Extract the [x, y] coordinate from the center of the cell holding the provided text.  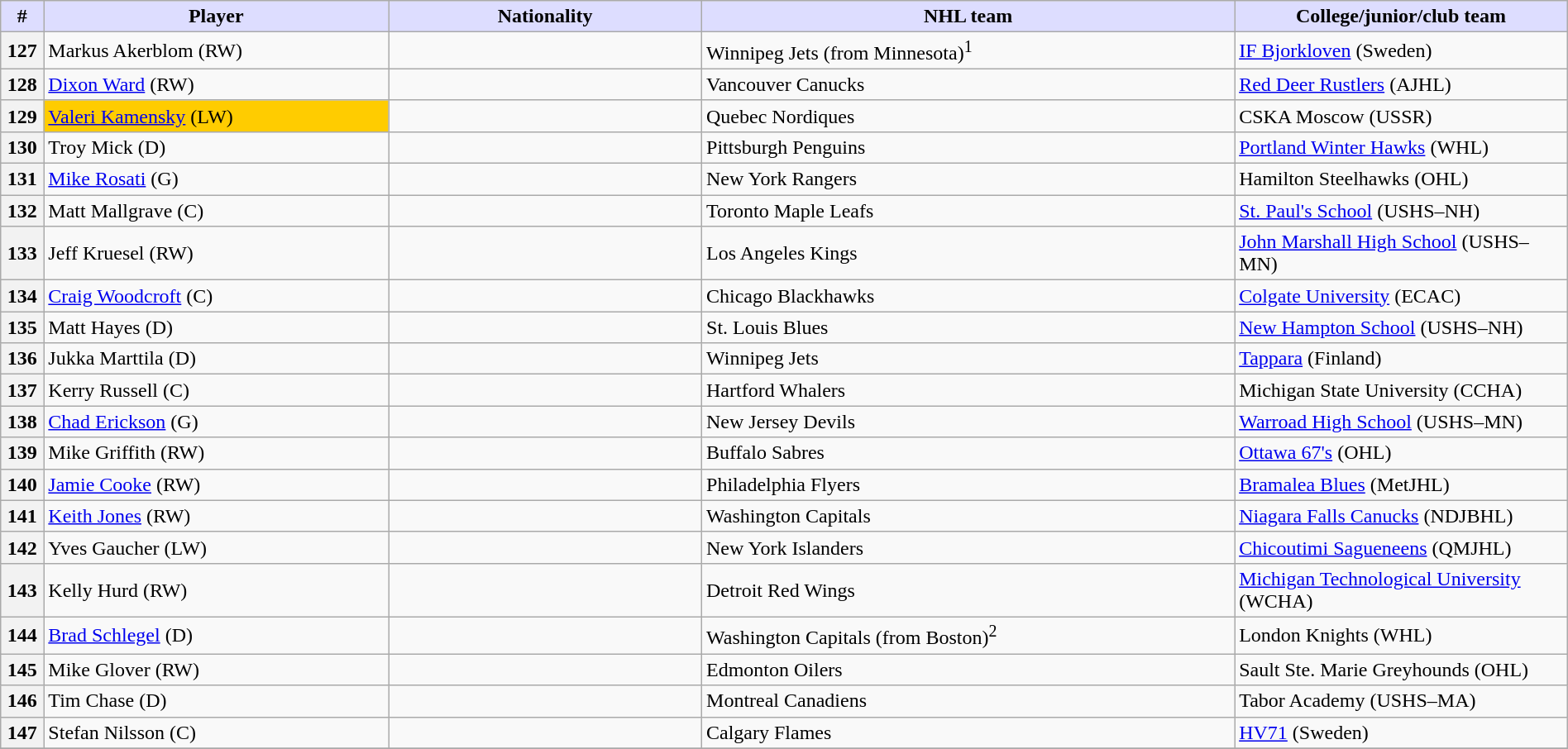
CSKA Moscow (USSR) [1401, 116]
133 [22, 253]
Tabor Academy (USHS–MA) [1401, 701]
Sault Ste. Marie Greyhounds (OHL) [1401, 670]
135 [22, 327]
Kerry Russell (C) [217, 390]
141 [22, 516]
Warroad High School (USHS–MN) [1401, 422]
Kelly Hurd (RW) [217, 590]
146 [22, 701]
128 [22, 84]
Washington Capitals (from Boston)2 [968, 635]
London Knights (WHL) [1401, 635]
144 [22, 635]
Winnipeg Jets (from Minnesota)1 [968, 51]
129 [22, 116]
Mike Glover (RW) [217, 670]
Michigan Technological University (WCHA) [1401, 590]
Markus Akerblom (RW) [217, 51]
Bramalea Blues (MetJHL) [1401, 484]
New Jersey Devils [968, 422]
Calgary Flames [968, 732]
Chicago Blackhawks [968, 296]
New York Rangers [968, 179]
136 [22, 359]
St. Paul's School (USHS–NH) [1401, 211]
Matt Mallgrave (C) [217, 211]
HV71 (Sweden) [1401, 732]
Jeff Kruesel (RW) [217, 253]
# [22, 17]
St. Louis Blues [968, 327]
Dixon Ward (RW) [217, 84]
Chicoutimi Sagueneens (QMJHL) [1401, 547]
Detroit Red Wings [968, 590]
Vancouver Canucks [968, 84]
Quebec Nordiques [968, 116]
Colgate University (ECAC) [1401, 296]
Valeri Kamensky (LW) [217, 116]
Tappara (Finland) [1401, 359]
139 [22, 453]
New Hampton School (USHS–NH) [1401, 327]
132 [22, 211]
137 [22, 390]
138 [22, 422]
New York Islanders [968, 547]
140 [22, 484]
Brad Schlegel (D) [217, 635]
Los Angeles Kings [968, 253]
IF Bjorkloven (Sweden) [1401, 51]
143 [22, 590]
Troy Mick (D) [217, 147]
Philadelphia Flyers [968, 484]
142 [22, 547]
Portland Winter Hawks (WHL) [1401, 147]
131 [22, 179]
Craig Woodcroft (C) [217, 296]
Keith Jones (RW) [217, 516]
Buffalo Sabres [968, 453]
Chad Erickson (G) [217, 422]
130 [22, 147]
Winnipeg Jets [968, 359]
Jukka Marttila (D) [217, 359]
Edmonton Oilers [968, 670]
Red Deer Rustlers (AJHL) [1401, 84]
Stefan Nilsson (C) [217, 732]
134 [22, 296]
127 [22, 51]
147 [22, 732]
Player [217, 17]
Ottawa 67's (OHL) [1401, 453]
Pittsburgh Penguins [968, 147]
Toronto Maple Leafs [968, 211]
Michigan State University (CCHA) [1401, 390]
Hartford Whalers [968, 390]
Montreal Canadiens [968, 701]
John Marshall High School (USHS–MN) [1401, 253]
Hamilton Steelhawks (OHL) [1401, 179]
Jamie Cooke (RW) [217, 484]
Mike Griffith (RW) [217, 453]
Niagara Falls Canucks (NDJBHL) [1401, 516]
Matt Hayes (D) [217, 327]
College/junior/club team [1401, 17]
Yves Gaucher (LW) [217, 547]
145 [22, 670]
NHL team [968, 17]
Nationality [546, 17]
Mike Rosati (G) [217, 179]
Tim Chase (D) [217, 701]
Washington Capitals [968, 516]
